Return [X, Y] of the center of cell containing provided text 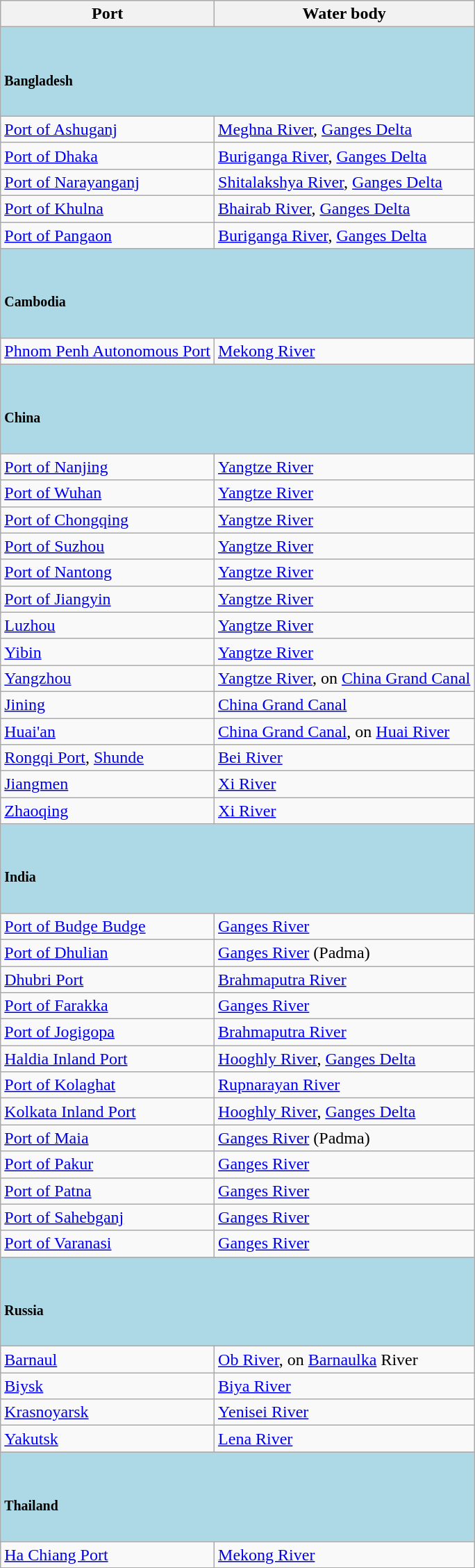
Port of Jogigopa [108, 1032]
Russia [237, 1302]
Huai'an [108, 732]
Zhaoqing [108, 811]
Port of Dhaka [108, 156]
Yangtze River, on China Grand Canal [344, 678]
Biya River [344, 1386]
Yibin [108, 652]
China Grand Canal [344, 704]
Rongqi Port, Shunde [108, 758]
Port of Sahebganj [108, 1217]
Kolkata Inland Port [108, 1112]
Lena River [344, 1439]
Port of Kolaghat [108, 1085]
Yakutsk [108, 1439]
Port of Budge Budge [108, 926]
Port of Suzhou [108, 546]
Rupnarayan River [344, 1085]
Biysk [108, 1386]
Barnaul [108, 1360]
Port of Pakur [108, 1164]
Jiangmen [108, 784]
Port of Farakka [108, 1006]
Port of Wuhan [108, 493]
Shitalakshya River, Ganges Delta [344, 183]
Water body [344, 14]
Ha Chiang Port [108, 1555]
Yangzhou [108, 678]
Port of Chongqing [108, 520]
Port of Nanjing [108, 467]
Haldia Inland Port [108, 1059]
Yenisei River [344, 1412]
Ob River, on Barnaulka River [344, 1360]
Luzhou [108, 625]
Phnom Penh Autonomous Port [108, 351]
Port of Pangaon [108, 236]
Port of Khulna [108, 209]
Port of Jiangyin [108, 599]
Dhubri Port [108, 979]
China Grand Canal, on Huai River [344, 732]
Port of Varanasi [108, 1244]
Port of Ashuganj [108, 129]
Bei River [344, 758]
Thailand [237, 1496]
Port of Maia [108, 1138]
Port of Dhulian [108, 952]
Bhairab River, Ganges Delta [344, 209]
Bangladesh [237, 72]
China [237, 408]
Port of Narayanganj [108, 183]
Port [108, 14]
Port of Nantong [108, 572]
Jining [108, 704]
Krasnoyarsk [108, 1412]
Cambodia [237, 293]
Meghna River, Ganges Delta [344, 129]
Port of Patna [108, 1191]
India [237, 868]
